Determine the [X, Y] coordinate at the center of the cell enclosing the given text.  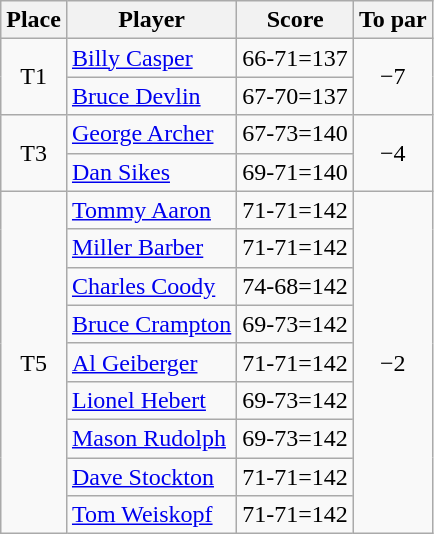
To par [392, 20]
Lionel Hebert [151, 400]
Charles Coody [151, 286]
Score [296, 20]
T1 [34, 77]
66-71=137 [296, 58]
67-73=140 [296, 134]
T3 [34, 153]
Al Geiberger [151, 362]
Tommy Aaron [151, 210]
69-71=140 [296, 172]
Billy Casper [151, 58]
Mason Rudolph [151, 438]
Bruce Crampton [151, 324]
George Archer [151, 134]
−2 [392, 362]
Player [151, 20]
Bruce Devlin [151, 96]
Tom Weiskopf [151, 515]
67-70=137 [296, 96]
T5 [34, 362]
−7 [392, 77]
Miller Barber [151, 248]
Dave Stockton [151, 477]
Dan Sikes [151, 172]
74-68=142 [296, 286]
Place [34, 20]
−4 [392, 153]
